From the cell containing the given text, extract its center point as [x, y] coordinate. 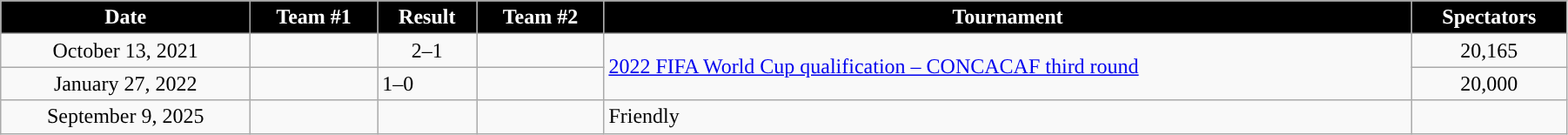
Date [125, 17]
Friendly [1008, 117]
September 9, 2025 [125, 117]
Team #2 [540, 17]
20,165 [1489, 51]
Team #1 [314, 17]
January 27, 2022 [125, 84]
Spectators [1489, 17]
1–0 [427, 84]
2–1 [427, 51]
2022 FIFA World Cup qualification – CONCACAF third round [1008, 67]
Tournament [1008, 17]
Result [427, 17]
20,000 [1489, 84]
October 13, 2021 [125, 51]
